Determine the (x, y) coordinate at the center of the cell enclosing the given text.  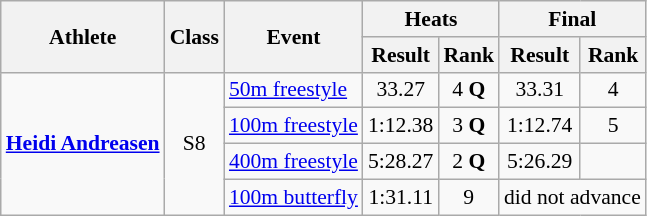
400m freestyle (294, 162)
4 Q (468, 90)
100m freestyle (294, 126)
Athlete (83, 36)
Heidi Andreasen (83, 143)
1:12.74 (540, 126)
100m butterfly (294, 197)
did not advance (572, 197)
S8 (194, 143)
33.31 (540, 90)
9 (468, 197)
50m freestyle (294, 90)
5 (612, 126)
Final (572, 19)
33.27 (400, 90)
5:28.27 (400, 162)
5:26.29 (540, 162)
4 (612, 90)
1:31.11 (400, 197)
1:12.38 (400, 126)
2 Q (468, 162)
Class (194, 36)
Event (294, 36)
Heats (431, 19)
3 Q (468, 126)
